Search for the cell housing the specified text and yield its [x, y] center coordinate. 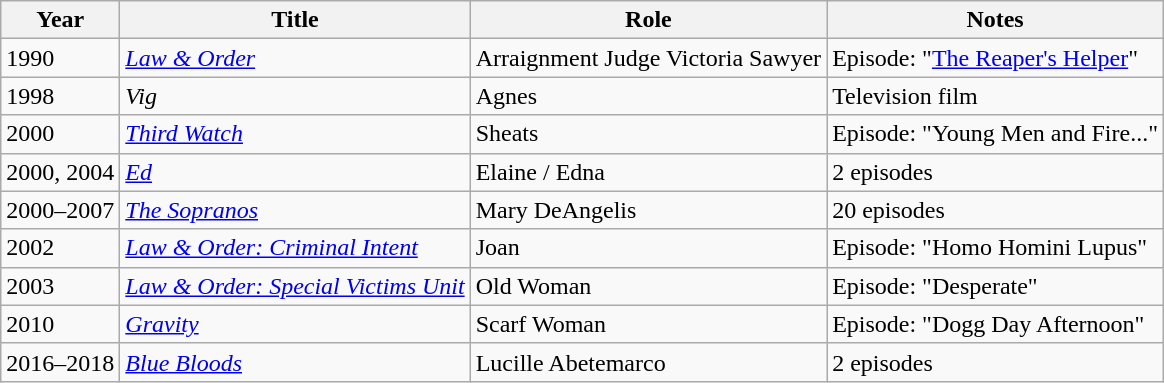
Vig [295, 96]
The Sopranos [295, 210]
Law & Order [295, 58]
Third Watch [295, 134]
Old Woman [648, 286]
20 episodes [996, 210]
2000 [60, 134]
Episode: "Dogg Day Afternoon" [996, 324]
Scarf Woman [648, 324]
Role [648, 20]
1998 [60, 96]
2010 [60, 324]
2016–2018 [60, 362]
Agnes [648, 96]
Sheats [648, 134]
Episode: "Young Men and Fire..." [996, 134]
Mary DeAngelis [648, 210]
2000, 2004 [60, 172]
Title [295, 20]
Television film [996, 96]
Episode: "Homo Homini Lupus" [996, 248]
Gravity [295, 324]
Blue Bloods [295, 362]
Ed [295, 172]
Episode: "Desperate" [996, 286]
Elaine / Edna [648, 172]
2003 [60, 286]
Episode: "The Reaper's Helper" [996, 58]
1990 [60, 58]
Year [60, 20]
Notes [996, 20]
Law & Order: Special Victims Unit [295, 286]
2002 [60, 248]
Lucille Abetemarco [648, 362]
Arraignment Judge Victoria Sawyer [648, 58]
Joan [648, 248]
2000–2007 [60, 210]
Law & Order: Criminal Intent [295, 248]
